Return the [x, y] coordinate for the center point of the cell that contains the specified text.  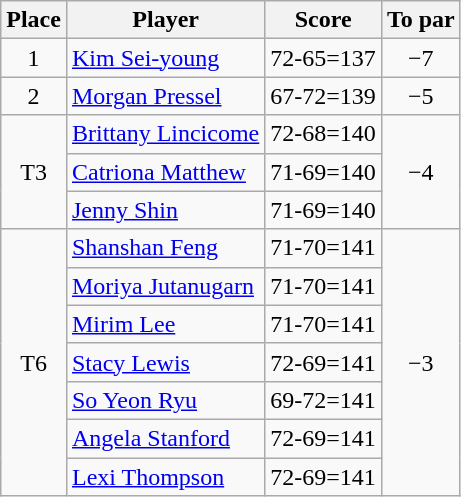
T3 [34, 172]
72-68=140 [324, 134]
T6 [34, 362]
69-72=141 [324, 400]
1 [34, 58]
Moriya Jutanugarn [165, 286]
Lexi Thompson [165, 477]
To par [420, 20]
Stacy Lewis [165, 362]
−5 [420, 96]
67-72=139 [324, 96]
Jenny Shin [165, 210]
Score [324, 20]
Brittany Lincicome [165, 134]
Mirim Lee [165, 324]
Kim Sei-young [165, 58]
−4 [420, 172]
Player [165, 20]
72-65=137 [324, 58]
2 [34, 96]
Shanshan Feng [165, 248]
So Yeon Ryu [165, 400]
Place [34, 20]
Morgan Pressel [165, 96]
−7 [420, 58]
Catriona Matthew [165, 172]
−3 [420, 362]
Angela Stanford [165, 438]
